Output the [x, y] coordinate of the center of the cell containing the given text.  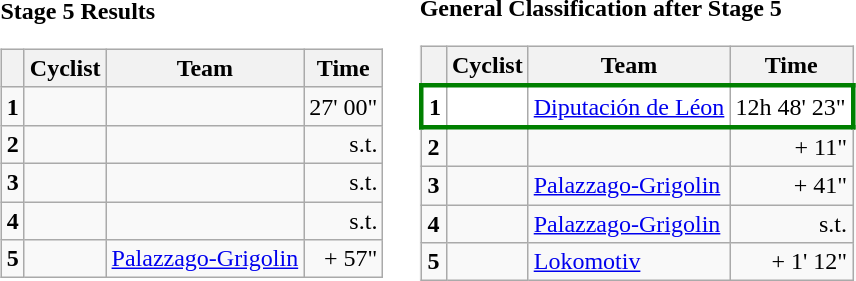
Lokomotiv [629, 262]
+ 57" [344, 259]
+ 1' 12" [792, 262]
27' 00" [344, 106]
Diputación de Léon [629, 106]
12h 48' 23" [792, 106]
+ 41" [792, 185]
+ 11" [792, 147]
